From the cell containing the given text, extract its center point as (x, y) coordinate. 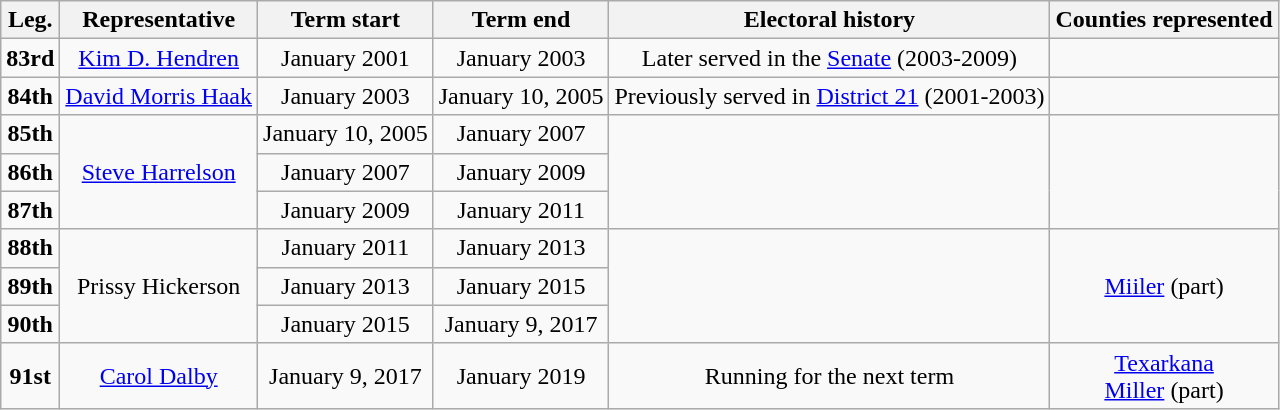
84th (30, 96)
January 2019 (521, 376)
Electoral history (830, 20)
Kim D. Hendren (159, 58)
87th (30, 210)
91st (30, 376)
86th (30, 172)
Counties represented (1164, 20)
Leg. (30, 20)
83rd (30, 58)
Previously served in District 21 (2001-2003) (830, 96)
Steve Harrelson (159, 172)
88th (30, 248)
Representative (159, 20)
Later served in the Senate (2003-2009) (830, 58)
TexarkanaMiller (part) (1164, 376)
Miiler (part) (1164, 286)
Term end (521, 20)
David Morris Haak (159, 96)
Prissy Hickerson (159, 286)
90th (30, 324)
Running for the next term (830, 376)
January 2001 (346, 58)
89th (30, 286)
85th (30, 134)
Carol Dalby (159, 376)
Term start (346, 20)
